Provide the (x, y) coordinate of the cell's center where the given text is located.  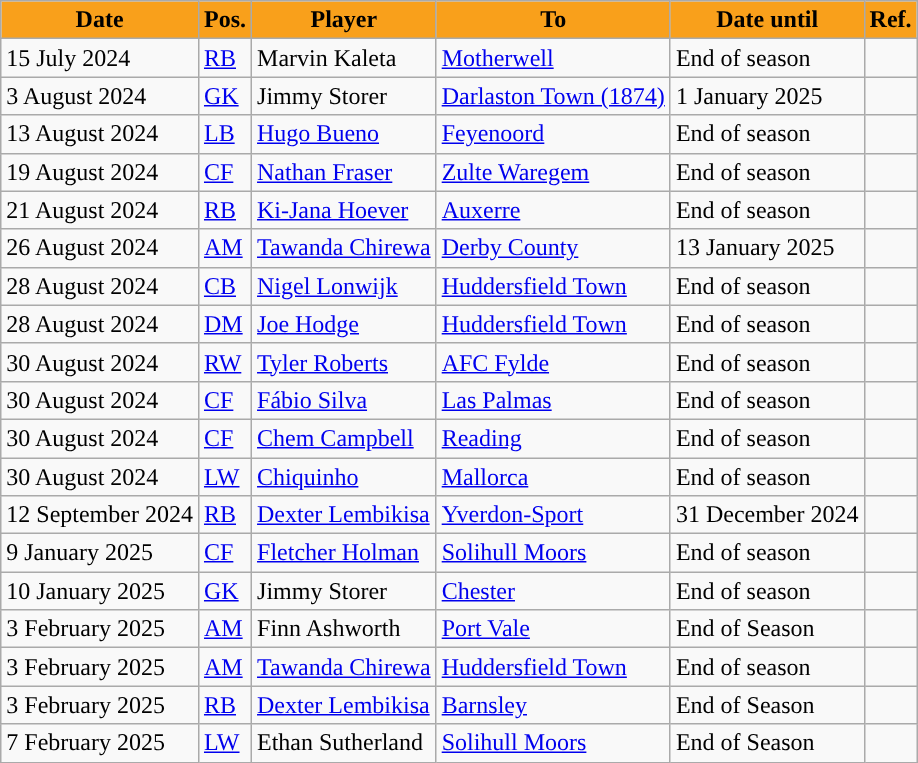
Fletcher Holman (344, 553)
Player (344, 20)
To (553, 20)
13 January 2025 (767, 248)
Chem Campbell (344, 438)
Chester (553, 591)
Barnsley (553, 705)
Marvin Kaleta (344, 58)
Las Palmas (553, 400)
Ethan Sutherland (344, 743)
Yverdon-Sport (553, 515)
Mallorca (553, 477)
CB (224, 286)
Feyenoord (553, 134)
Derby County (553, 248)
Finn Ashworth (344, 629)
LB (224, 134)
31 December 2024 (767, 515)
Motherwell (553, 58)
AFC Fylde (553, 362)
Darlaston Town (1874) (553, 96)
Ki-Jana Hoever (344, 210)
Tyler Roberts (344, 362)
Fábio Silva (344, 400)
Port Vale (553, 629)
Joe Hodge (344, 324)
Nigel Lonwijk (344, 286)
Zulte Waregem (553, 172)
Date (100, 20)
21 August 2024 (100, 210)
Hugo Bueno (344, 134)
3 August 2024 (100, 96)
1 January 2025 (767, 96)
13 August 2024 (100, 134)
Nathan Fraser (344, 172)
12 September 2024 (100, 515)
Reading (553, 438)
10 January 2025 (100, 591)
19 August 2024 (100, 172)
Pos. (224, 20)
Auxerre (553, 210)
15 July 2024 (100, 58)
DM (224, 324)
26 August 2024 (100, 248)
Chiquinho (344, 477)
9 January 2025 (100, 553)
Ref. (890, 20)
Date until (767, 20)
7 February 2025 (100, 743)
RW (224, 362)
